Return (x, y) of the center of cell containing provided text 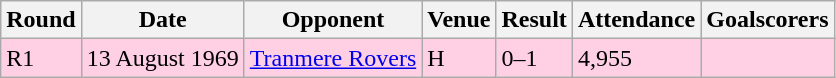
Opponent (332, 20)
Venue (459, 20)
4,955 (636, 58)
Round (41, 20)
13 August 1969 (162, 58)
Result (534, 20)
Attendance (636, 20)
Tranmere Rovers (332, 58)
Date (162, 20)
Goalscorers (768, 20)
R1 (41, 58)
H (459, 58)
0–1 (534, 58)
